Output the (X, Y) coordinate of the center of the cell containing the given text.  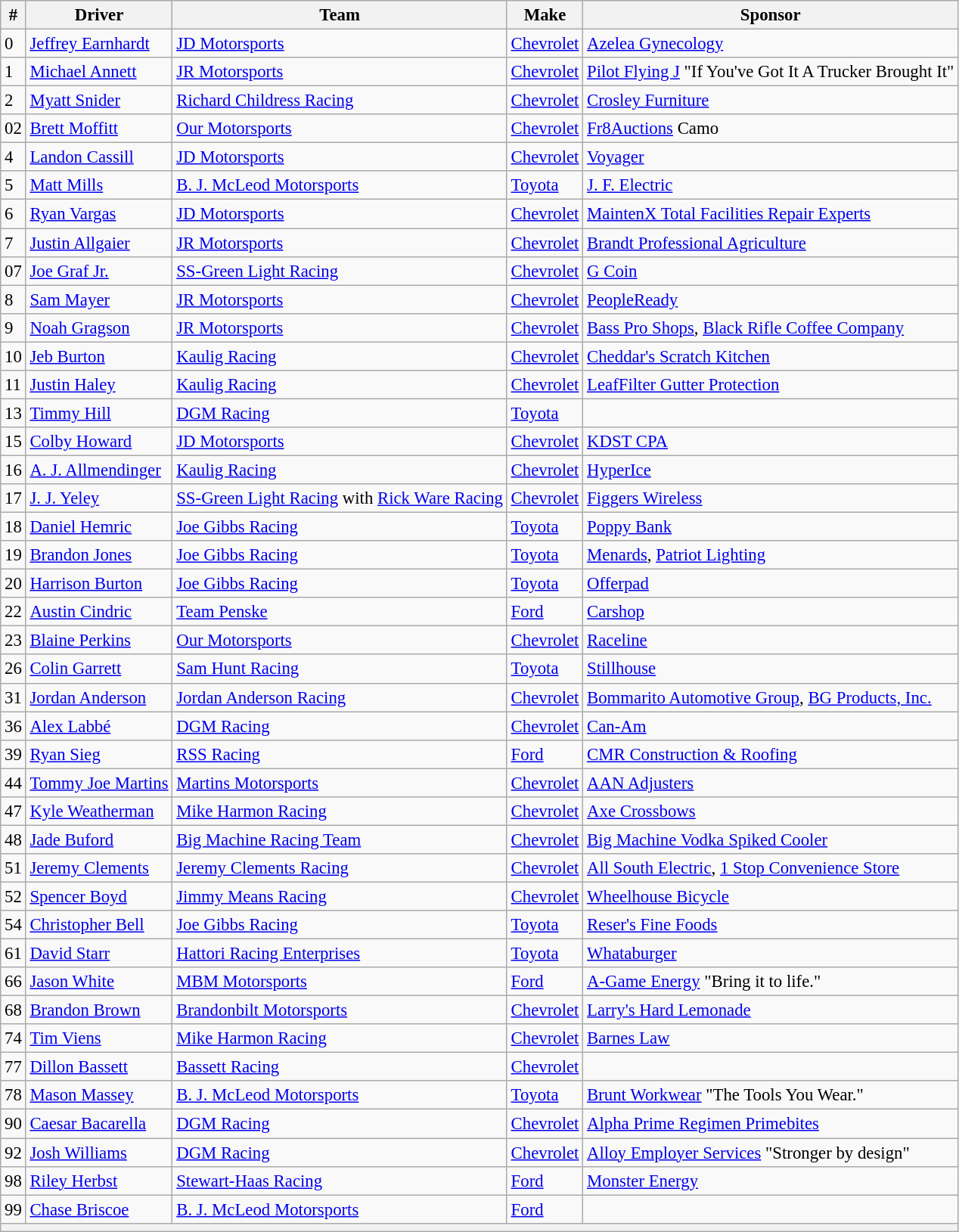
Sam Mayer (99, 299)
Raceline (771, 641)
MaintenX Total Facilities Repair Experts (771, 214)
KDST CPA (771, 442)
Ryan Vargas (99, 214)
Figgers Wireless (771, 498)
92 (14, 1153)
39 (14, 754)
Matt Mills (99, 185)
Austin Cindric (99, 612)
31 (14, 697)
Colby Howard (99, 442)
Riley Herbst (99, 1181)
Brandt Professional Agriculture (771, 243)
MBM Motorsports (340, 982)
Brandonbilt Motorsports (340, 1010)
Christopher Bell (99, 925)
Martins Motorsports (340, 783)
Jeb Burton (99, 356)
Team (340, 15)
RSS Racing (340, 754)
36 (14, 726)
Bassett Racing (340, 1067)
Mason Massey (99, 1096)
Barnes Law (771, 1038)
Jeffrey Earnhardt (99, 44)
17 (14, 498)
A. J. Allmendinger (99, 470)
Caesar Bacarella (99, 1124)
Driver (99, 15)
10 (14, 356)
Chase Briscoe (99, 1209)
Jordan Anderson (99, 697)
Spencer Boyd (99, 896)
# (14, 15)
26 (14, 669)
Offerpad (771, 584)
51 (14, 868)
52 (14, 896)
Stewart-Haas Racing (340, 1181)
Joe Graf Jr. (99, 271)
SS-Green Light Racing with Rick Ware Racing (340, 498)
Jordan Anderson Racing (340, 697)
6 (14, 214)
Brandon Brown (99, 1010)
77 (14, 1067)
Jeremy Clements Racing (340, 868)
David Starr (99, 954)
1 (14, 72)
Harrison Burton (99, 584)
23 (14, 641)
2 (14, 101)
Jeremy Clements (99, 868)
J. F. Electric (771, 185)
Cheddar's Scratch Kitchen (771, 356)
Richard Childress Racing (340, 101)
22 (14, 612)
Stillhouse (771, 669)
Bass Pro Shops, Black Rifle Coffee Company (771, 327)
All South Electric, 1 Stop Convenience Store (771, 868)
Big Machine Racing Team (340, 839)
Daniel Hemric (99, 527)
G Coin (771, 271)
CMR Construction & Roofing (771, 754)
Reser's Fine Foods (771, 925)
Alloy Employer Services "Stronger by design" (771, 1153)
Brunt Workwear "The Tools You Wear." (771, 1096)
Make (545, 15)
Noah Gragson (99, 327)
54 (14, 925)
7 (14, 243)
Voyager (771, 157)
15 (14, 442)
Josh Williams (99, 1153)
13 (14, 413)
68 (14, 1010)
47 (14, 812)
J. J. Yeley (99, 498)
99 (14, 1209)
Kyle Weatherman (99, 812)
Sam Hunt Racing (340, 669)
Bommarito Automotive Group, BG Products, Inc. (771, 697)
Whataburger (771, 954)
Wheelhouse Bicycle (771, 896)
HyperIce (771, 470)
Carshop (771, 612)
SS-Green Light Racing (340, 271)
Colin Garrett (99, 669)
Tim Viens (99, 1038)
Brett Moffitt (99, 129)
11 (14, 385)
Pilot Flying J "If You've Got It A Trucker Brought It" (771, 72)
44 (14, 783)
4 (14, 157)
8 (14, 299)
PeopleReady (771, 299)
Alex Labbé (99, 726)
Hattori Racing Enterprises (340, 954)
Dillon Bassett (99, 1067)
19 (14, 555)
61 (14, 954)
Brandon Jones (99, 555)
48 (14, 839)
Team Penske (340, 612)
Michael Annett (99, 72)
Larry's Hard Lemonade (771, 1010)
5 (14, 185)
Axe Crossbows (771, 812)
Blaine Perkins (99, 641)
Justin Allgaier (99, 243)
16 (14, 470)
Azelea Gynecology (771, 44)
Tommy Joe Martins (99, 783)
Ryan Sieg (99, 754)
02 (14, 129)
Fr8Auctions Camo (771, 129)
Timmy Hill (99, 413)
78 (14, 1096)
Poppy Bank (771, 527)
Myatt Snider (99, 101)
20 (14, 584)
Jimmy Means Racing (340, 896)
Alpha Prime Regimen Primebites (771, 1124)
Justin Haley (99, 385)
98 (14, 1181)
Sponsor (771, 15)
A-Game Energy "Bring it to life." (771, 982)
74 (14, 1038)
90 (14, 1124)
Can-Am (771, 726)
LeafFilter Gutter Protection (771, 385)
Menards, Patriot Lighting (771, 555)
AAN Adjusters (771, 783)
Monster Energy (771, 1181)
Jason White (99, 982)
18 (14, 527)
Big Machine Vodka Spiked Cooler (771, 839)
07 (14, 271)
Crosley Furniture (771, 101)
66 (14, 982)
0 (14, 44)
Landon Cassill (99, 157)
Jade Buford (99, 839)
9 (14, 327)
